Scan for the cell matching the given text and deliver its (x, y) coordinate at center. 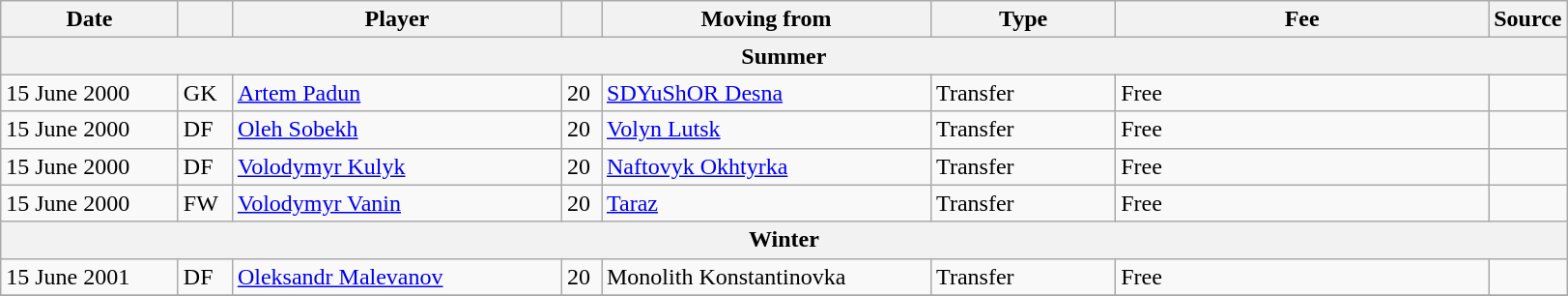
Naftovyk Okhtyrka (765, 166)
Winter (784, 240)
Volyn Lutsk (765, 130)
Volodymyr Kulyk (396, 166)
Oleksandr Malevanov (396, 277)
Source (1528, 19)
Player (396, 19)
GK (205, 93)
Date (90, 19)
Volodymyr Vanin (396, 203)
Oleh Sobekh (396, 130)
Type (1024, 19)
Moving from (765, 19)
FW (205, 203)
Summer (784, 56)
15 June 2001 (90, 277)
Monolith Konstantinovka (765, 277)
Taraz (765, 203)
SDYuShOR Desna (765, 93)
Fee (1302, 19)
Artem Padun (396, 93)
